Search for the cell housing the specified text and yield its [X, Y] center coordinate. 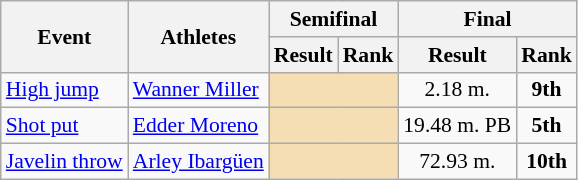
High jump [64, 90]
Semifinal [334, 19]
19.48 m. PB [457, 126]
Edder Moreno [198, 126]
Final [488, 19]
5th [546, 126]
10th [546, 162]
Arley Ibargüen [198, 162]
2.18 m. [457, 90]
72.93 m. [457, 162]
Event [64, 36]
Wanner Miller [198, 90]
Javelin throw [64, 162]
Athletes [198, 36]
Shot put [64, 126]
9th [546, 90]
